Search for the cell housing the specified text and yield its (x, y) center coordinate. 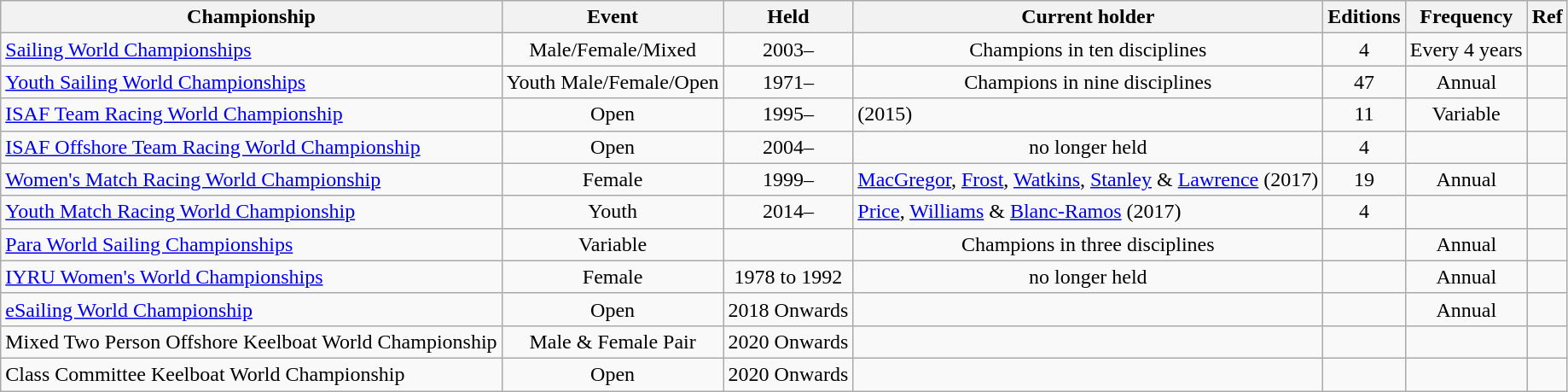
ISAF Team Racing World Championship (251, 114)
2003– (788, 50)
Ref (1548, 17)
1995– (788, 114)
Current holder (1089, 17)
19 (1364, 179)
IYRU Women's World Championships (251, 277)
2004– (788, 147)
2014– (788, 212)
Youth Sailing World Championships (251, 82)
Every 4 years (1466, 50)
Male & Female Pair (613, 342)
Youth Male/Female/Open (613, 82)
Mixed Two Person Offshore Keelboat World Championship (251, 342)
ISAF Offshore Team Racing World Championship (251, 147)
eSailing World Championship (251, 309)
(2015) (1089, 114)
1999– (788, 179)
1971– (788, 82)
Champions in three disciplines (1089, 244)
Frequency (1466, 17)
Editions (1364, 17)
Male/Female/Mixed (613, 50)
Championship (251, 17)
Price, Williams & Blanc-Ramos (2017) (1089, 212)
Held (788, 17)
47 (1364, 82)
Sailing World Championships (251, 50)
Champions in ten disciplines (1089, 50)
Women's Match Racing World Championship (251, 179)
Youth Match Racing World Championship (251, 212)
11 (1364, 114)
Champions in nine disciplines (1089, 82)
Event (613, 17)
1978 to 1992 (788, 277)
MacGregor, Frost, Watkins, Stanley & Lawrence (2017) (1089, 179)
Youth (613, 212)
2018 Onwards (788, 309)
Para World Sailing Championships (251, 244)
Class Committee Keelboat World Championship (251, 374)
